Return the (X, Y) coordinate for the center point of the cell that contains the specified text.  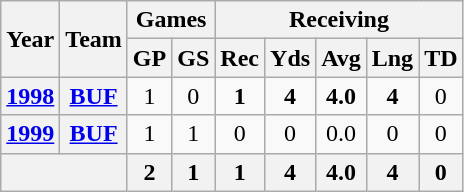
1998 (30, 96)
TD (441, 58)
Rec (240, 58)
2 (149, 172)
Lng (392, 58)
0.0 (342, 134)
1999 (30, 134)
Avg (342, 58)
Games (170, 20)
GP (149, 58)
Year (30, 39)
Yds (290, 58)
Receiving (339, 20)
Team (94, 39)
GS (194, 58)
